Determine the [x, y] coordinate at the center of the cell enclosing the given text.  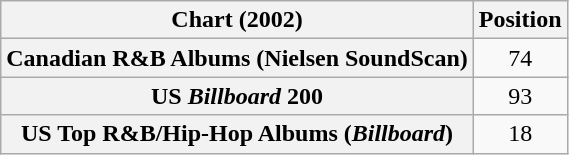
US Top R&B/Hip-Hop Albums (Billboard) [238, 134]
93 [520, 96]
US Billboard 200 [238, 96]
Canadian R&B Albums (Nielsen SoundScan) [238, 58]
Position [520, 20]
18 [520, 134]
Chart (2002) [238, 20]
74 [520, 58]
